Detect which cell encompasses the target text, then output its (X, Y) center coordinate. 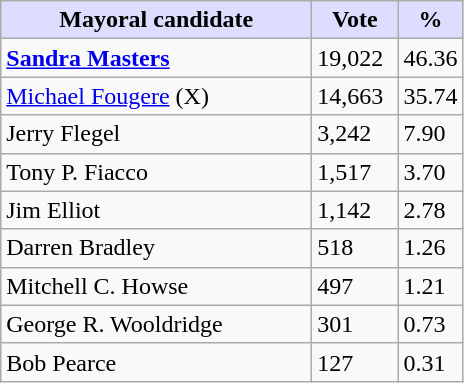
14,663 (355, 96)
Jim Elliot (156, 210)
1.26 (430, 248)
Tony P. Fiacco (156, 172)
497 (355, 286)
Darren Bradley (156, 248)
Vote (355, 20)
127 (355, 362)
Michael Fougere (X) (156, 96)
7.90 (430, 134)
0.31 (430, 362)
3,242 (355, 134)
518 (355, 248)
35.74 (430, 96)
301 (355, 324)
19,022 (355, 58)
3.70 (430, 172)
1,517 (355, 172)
Mitchell C. Howse (156, 286)
Jerry Flegel (156, 134)
46.36 (430, 58)
1,142 (355, 210)
Bob Pearce (156, 362)
Mayoral candidate (156, 20)
% (430, 20)
George R. Wooldridge (156, 324)
2.78 (430, 210)
0.73 (430, 324)
Sandra Masters (156, 58)
1.21 (430, 286)
